Detect which cell encompasses the target text, then output its (X, Y) center coordinate. 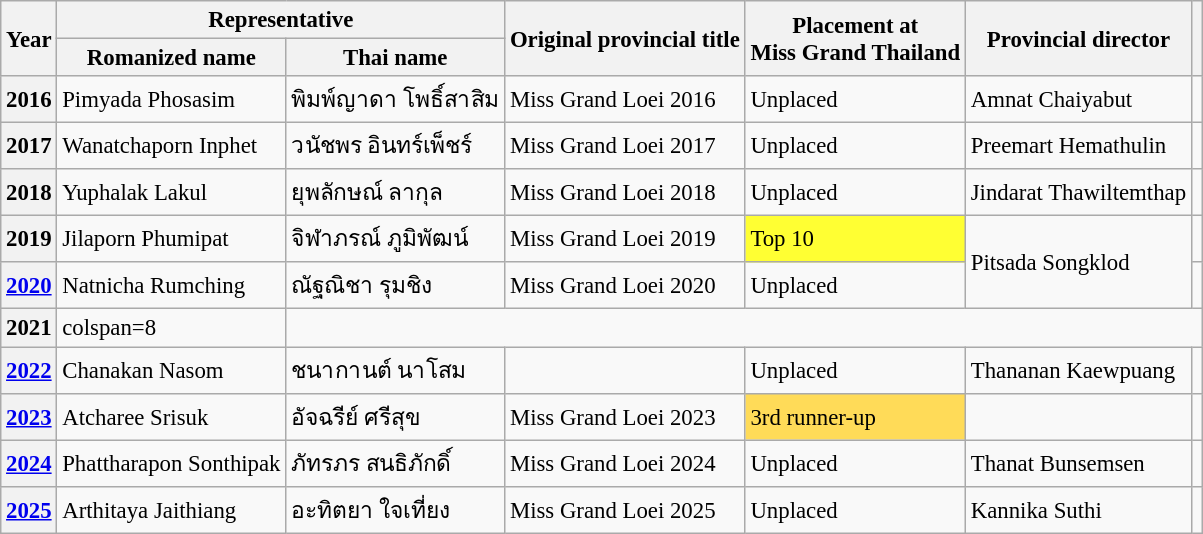
Representative (281, 20)
Miss Grand Loei 2020 (626, 286)
Top 10 (855, 240)
Chanakan Nasom (172, 370)
Thananan Kaewpuang (1078, 370)
Atcharee Srisuk (172, 416)
Arthitaya Jaithiang (172, 510)
2022 (29, 370)
Thanat Bunsemsen (1078, 464)
Miss Grand Loei 2016 (626, 100)
Miss Grand Loei 2018 (626, 192)
2018 (29, 192)
2020 (29, 286)
3rd runner-up (855, 416)
2016 (29, 100)
2023 (29, 416)
Jindarat Thawiltemthap (1078, 192)
Amnat Chaiyabut (1078, 100)
Year (29, 38)
Placement atMiss Grand Thailand (855, 38)
Provincial director (1078, 38)
Jilaporn Phumipat (172, 240)
ภัทรภร สนธิภักดิ์ (396, 464)
2021 (29, 328)
อะทิตยา ใจเที่ยง (396, 510)
Pitsada Songklod (1078, 262)
2019 (29, 240)
Miss Grand Loei 2025 (626, 510)
2024 (29, 464)
Thai name (396, 58)
Kannika Suthi (1078, 510)
Preemart Hemathulin (1078, 146)
Miss Grand Loei 2023 (626, 416)
2017 (29, 146)
2025 (29, 510)
Original provincial title (626, 38)
วนัชพร อินทร์เพ็ชร์ (396, 146)
Pimyada Phosasim (172, 100)
พิมพ์ญาดา โพธิ์สาสิม (396, 100)
colspan=8 (172, 328)
จิฬาภรณ์ ภูมิพัฒน์ (396, 240)
Phattharapon Sonthipak (172, 464)
Yuphalak Lakul (172, 192)
Wanatchaporn Inphet (172, 146)
Miss Grand Loei 2017 (626, 146)
ยุพลักษณ์ ลากุล (396, 192)
Miss Grand Loei 2019 (626, 240)
Miss Grand Loei 2024 (626, 464)
Romanized name (172, 58)
Natnicha Rumching (172, 286)
ณัฐณิชา รุมชิง (396, 286)
อัจฉรีย์ ศรีสุข (396, 416)
ชนากานต์ นาโสม (396, 370)
